From the cell containing the given text, extract its center point as [x, y] coordinate. 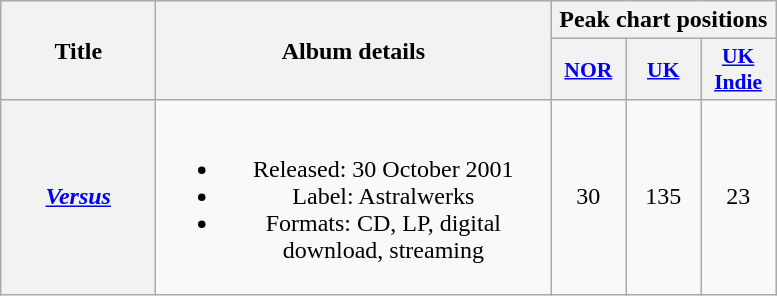
UK [664, 70]
Released: 30 October 2001Label: AstralwerksFormats: CD, LP, digital download, streaming [354, 197]
NOR [588, 70]
23 [738, 197]
Versus [78, 197]
Peak chart positions [664, 20]
UKIndie [738, 70]
Album details [354, 50]
30 [588, 197]
Title [78, 50]
135 [664, 197]
